Output the [x, y] coordinate of the center of the cell containing the given text.  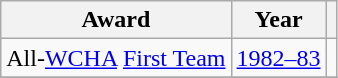
All-WCHA First Team [116, 58]
1982–83 [278, 58]
Award [116, 20]
Year [278, 20]
